From the cell containing the given text, extract its center point as (x, y) coordinate. 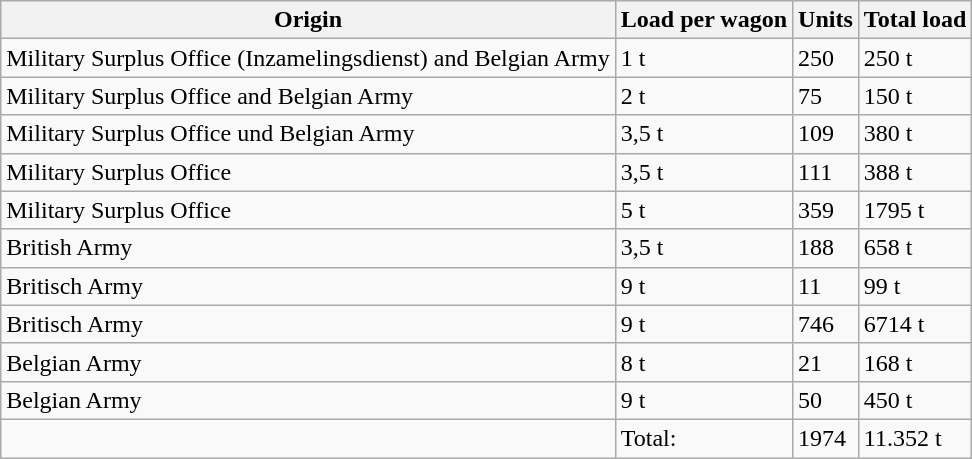
8 t (704, 362)
658 t (915, 248)
109 (826, 134)
Origin (308, 20)
6714 t (915, 324)
5 t (704, 210)
388 t (915, 172)
746 (826, 324)
11 (826, 286)
380 t (915, 134)
11.352 t (915, 438)
188 (826, 248)
359 (826, 210)
Units (826, 20)
111 (826, 172)
Total load (915, 20)
21 (826, 362)
250 t (915, 58)
450 t (915, 400)
1974 (826, 438)
Military Surplus Office (Inzamelingsdienst) and Belgian Army (308, 58)
168 t (915, 362)
50 (826, 400)
Military Surplus Office und Belgian Army (308, 134)
1795 t (915, 210)
2 t (704, 96)
75 (826, 96)
British Army (308, 248)
Total: (704, 438)
Military Surplus Office and Belgian Army (308, 96)
Load per wagon (704, 20)
150 t (915, 96)
250 (826, 58)
1 t (704, 58)
99 t (915, 286)
